Extract the [X, Y] coordinate from the center of the cell holding the provided text.  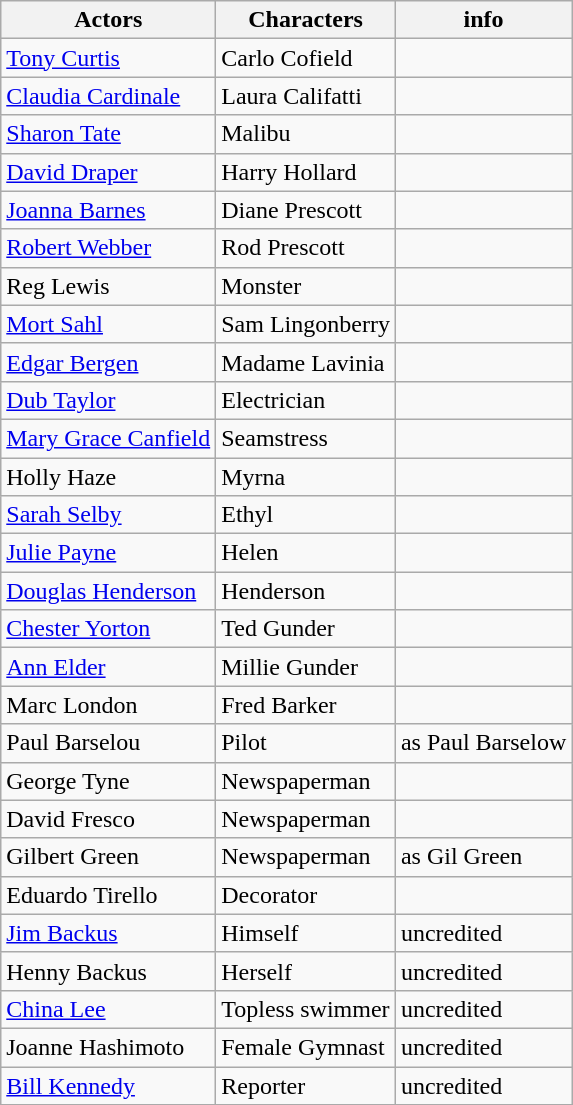
Henderson [306, 591]
David Fresco [108, 819]
Pilot [306, 743]
George Tyne [108, 781]
Mort Sahl [108, 324]
Joanne Hashimoto [108, 1047]
Madame Lavinia [306, 362]
Sharon Tate [108, 134]
Claudia Cardinale [108, 96]
Edgar Bergen [108, 362]
as Paul Barselow [483, 743]
info [483, 20]
Millie Gunder [306, 667]
Douglas Henderson [108, 591]
Electrician [306, 400]
Julie Payne [108, 553]
as Gil Green [483, 857]
Female Gymnast [306, 1047]
Fred Barker [306, 705]
Holly Haze [108, 477]
Sarah Selby [108, 515]
Decorator [306, 895]
Marc London [108, 705]
Bill Kennedy [108, 1085]
Seamstress [306, 438]
Harry Hollard [306, 172]
Monster [306, 286]
Henny Backus [108, 971]
Herself [306, 971]
China Lee [108, 1009]
Characters [306, 20]
Ethyl [306, 515]
Dub Taylor [108, 400]
Diane Prescott [306, 210]
Sam Lingonberry [306, 324]
Tony Curtis [108, 58]
Mary Grace Canfield [108, 438]
Helen [306, 553]
Jim Backus [108, 933]
Ted Gunder [306, 629]
Chester Yorton [108, 629]
Carlo Cofield [306, 58]
Robert Webber [108, 248]
Reporter [306, 1085]
Actors [108, 20]
Malibu [306, 134]
David Draper [108, 172]
Topless swimmer [306, 1009]
Reg Lewis [108, 286]
Himself [306, 933]
Laura Califatti [306, 96]
Gilbert Green [108, 857]
Ann Elder [108, 667]
Paul Barselou [108, 743]
Rod Prescott [306, 248]
Eduardo Tirello [108, 895]
Joanna Barnes [108, 210]
Myrna [306, 477]
